Determine the (x, y) coordinate at the center of the cell enclosing the given text.  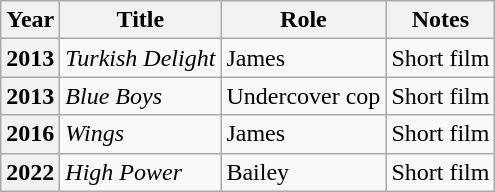
Year (30, 20)
2022 (30, 172)
Blue Boys (140, 96)
2016 (30, 134)
Role (304, 20)
Undercover cop (304, 96)
Turkish Delight (140, 58)
High Power (140, 172)
Bailey (304, 172)
Wings (140, 134)
Notes (440, 20)
Title (140, 20)
